From the cell containing the given text, extract its center point as [X, Y] coordinate. 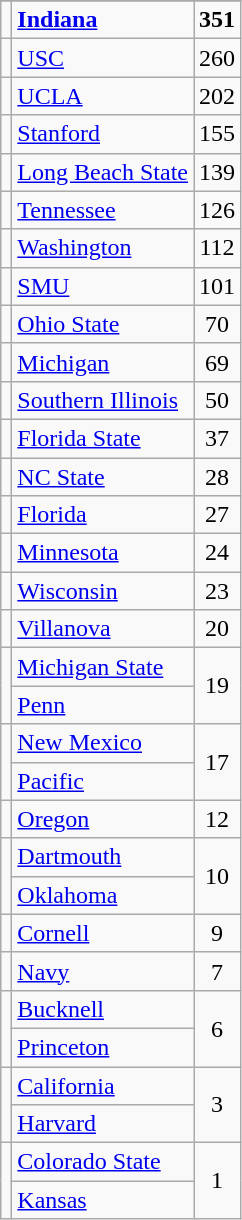
28 [218, 477]
Pacific [103, 781]
3 [218, 1104]
Navy [103, 971]
Tennessee [103, 210]
Florida [103, 515]
37 [218, 438]
20 [218, 629]
Colorado State [103, 1162]
Stanford [103, 134]
351 [218, 20]
1 [218, 1181]
9 [218, 933]
155 [218, 134]
USC [103, 58]
202 [218, 96]
6 [218, 1028]
69 [218, 362]
Princeton [103, 1047]
Southern Illinois [103, 400]
260 [218, 58]
Wisconsin [103, 591]
27 [218, 515]
NC State [103, 477]
101 [218, 286]
Villanova [103, 629]
California [103, 1085]
Long Beach State [103, 172]
50 [218, 400]
23 [218, 591]
Oregon [103, 819]
UCLA [103, 96]
Florida State [103, 438]
12 [218, 819]
139 [218, 172]
Bucknell [103, 1009]
7 [218, 971]
Indiana [103, 20]
Penn [103, 705]
19 [218, 686]
112 [218, 248]
17 [218, 762]
24 [218, 553]
Washington [103, 248]
Ohio State [103, 324]
Michigan State [103, 667]
Cornell [103, 933]
10 [218, 876]
70 [218, 324]
Harvard [103, 1124]
Oklahoma [103, 895]
New Mexico [103, 743]
Dartmouth [103, 857]
SMU [103, 286]
Michigan [103, 362]
126 [218, 210]
Kansas [103, 1200]
Minnesota [103, 553]
